Pinpoint the cell where the given text exists, returning its [X, Y] midpoint coordinate. 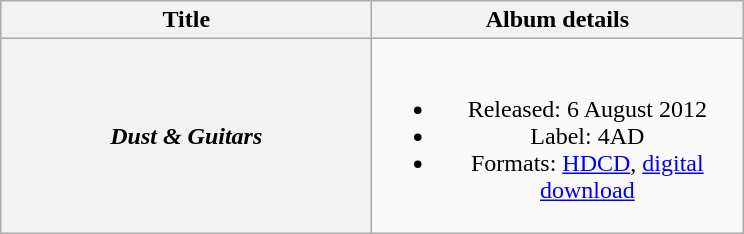
Title [186, 20]
Album details [558, 20]
Dust & Guitars [186, 136]
Released: 6 August 2012Label: 4ADFormats: HDCD, digital download [558, 136]
